Return the (x, y) coordinate for the center point of the cell that contains the specified text.  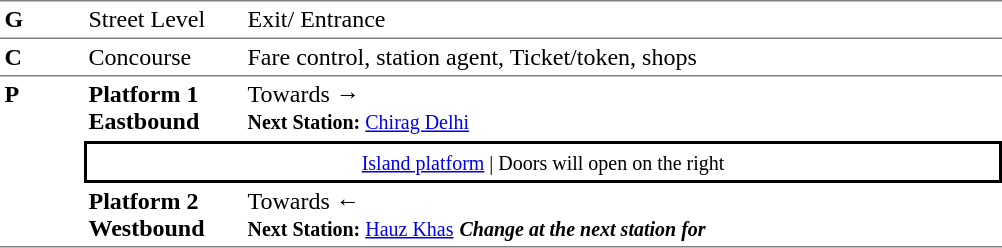
P (42, 162)
Island platform | Doors will open on the right (543, 162)
Fare control, station agent, Ticket/token, shops (622, 58)
Concourse (164, 58)
Platform 2Westbound (164, 215)
Towards → Next Station: Chirag Delhi (622, 108)
Towards ← Next Station: Hauz Khas Change at the next station for (622, 215)
C (42, 58)
Platform 1Eastbound (164, 108)
G (42, 20)
Street Level (164, 20)
Exit/ Entrance (622, 20)
